Find where the given text appears and provide that cell's center as [x, y] coordinate. 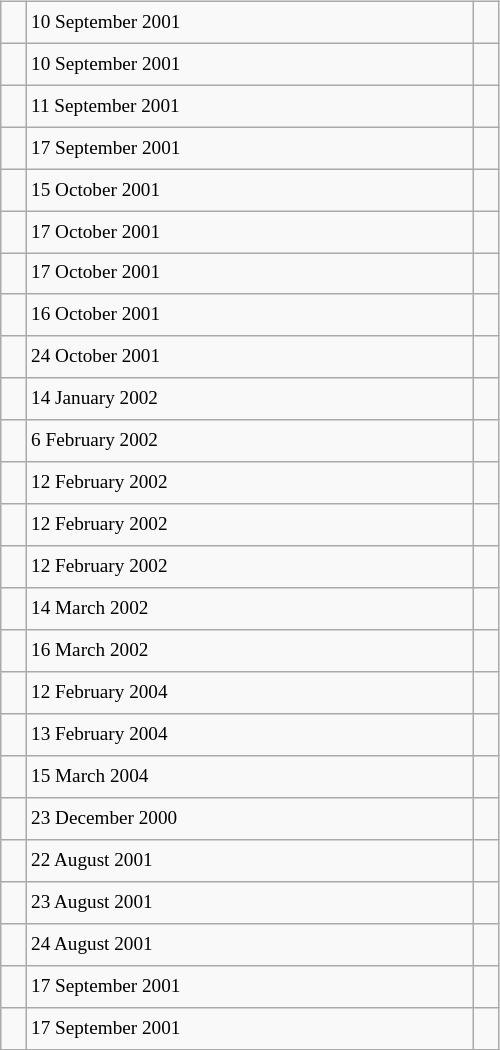
16 March 2002 [249, 651]
22 August 2001 [249, 861]
23 December 2000 [249, 819]
15 March 2004 [249, 777]
24 October 2001 [249, 357]
23 August 2001 [249, 902]
15 October 2001 [249, 190]
14 March 2002 [249, 609]
12 February 2004 [249, 693]
11 September 2001 [249, 106]
16 October 2001 [249, 315]
6 February 2002 [249, 441]
24 August 2001 [249, 944]
13 February 2004 [249, 735]
14 January 2002 [249, 399]
